Locate the cell with the specified text and output its (x, y) center coordinate. 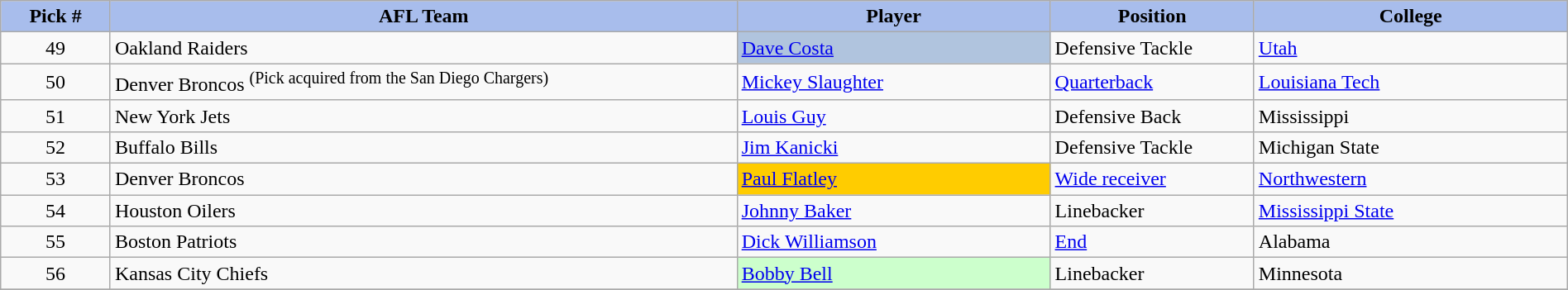
53 (56, 179)
Mississippi State (1411, 211)
Michigan State (1411, 147)
Player (893, 17)
51 (56, 116)
Position (1152, 17)
Boston Patriots (423, 242)
End (1152, 242)
Wide receiver (1152, 179)
Quarterback (1152, 83)
52 (56, 147)
Oakland Raiders (423, 48)
Mickey Slaughter (893, 83)
Minnesota (1411, 273)
56 (56, 273)
50 (56, 83)
College (1411, 17)
Denver Broncos (423, 179)
New York Jets (423, 116)
49 (56, 48)
Northwestern (1411, 179)
Mississippi (1411, 116)
Kansas City Chiefs (423, 273)
Paul Flatley (893, 179)
Louis Guy (893, 116)
Alabama (1411, 242)
54 (56, 211)
Dave Costa (893, 48)
Bobby Bell (893, 273)
AFL Team (423, 17)
Louisiana Tech (1411, 83)
Dick Williamson (893, 242)
Utah (1411, 48)
Houston Oilers (423, 211)
Johnny Baker (893, 211)
55 (56, 242)
Jim Kanicki (893, 147)
Pick # (56, 17)
Defensive Back (1152, 116)
Buffalo Bills (423, 147)
Denver Broncos (Pick acquired from the San Diego Chargers) (423, 83)
